Output the [x, y] coordinate of the center of the cell containing the given text.  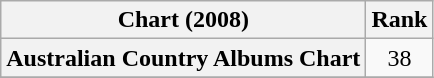
Australian Country Albums Chart [184, 58]
Rank [400, 20]
Chart (2008) [184, 20]
38 [400, 58]
